Determine the (X, Y) coordinate at the center of the cell enclosing the given text.  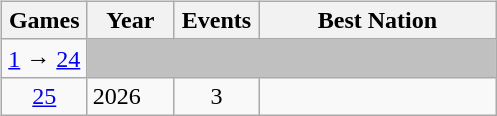
Year (130, 20)
1 → 24 (44, 58)
Games (44, 20)
3 (216, 96)
Events (216, 20)
2026 (130, 96)
Best Nation (377, 20)
25 (44, 96)
